Extract the [x, y] coordinate from the center of the cell holding the provided text.  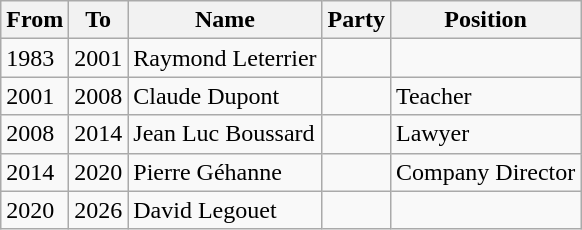
1983 [35, 58]
David Legouet [225, 210]
Teacher [485, 96]
Claude Dupont [225, 96]
Pierre Géhanne [225, 172]
Company Director [485, 172]
Party [356, 20]
Lawyer [485, 134]
Raymond Leterrier [225, 58]
Name [225, 20]
Position [485, 20]
To [98, 20]
Jean Luc Boussard [225, 134]
2026 [98, 210]
From [35, 20]
